Find where the given text appears and provide that cell's center as [X, Y] coordinate. 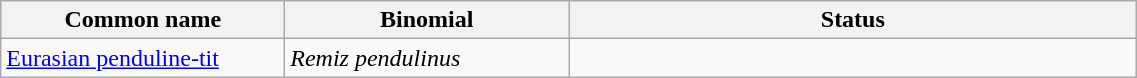
Eurasian penduline-tit [143, 58]
Binomial [427, 20]
Common name [143, 20]
Status [853, 20]
Remiz pendulinus [427, 58]
